Pinpoint the cell where the given text exists, returning its [x, y] midpoint coordinate. 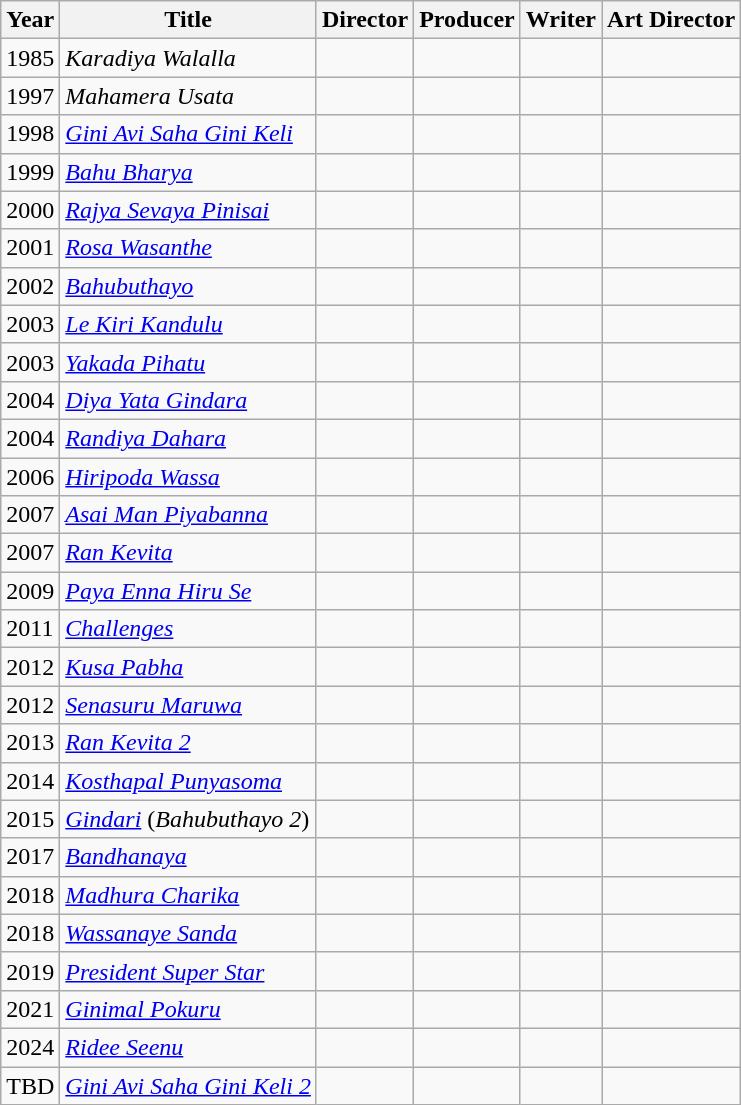
2000 [30, 210]
Senasuru Maruwa [188, 705]
Ginimal Pokuru [188, 1009]
Producer [468, 20]
Title [188, 20]
2024 [30, 1047]
Karadiya Walalla [188, 58]
2006 [30, 477]
Le Kiri Kandulu [188, 324]
Bahubuthayo [188, 286]
Writer [560, 20]
Madhura Charika [188, 895]
2017 [30, 857]
Hiripoda Wassa [188, 477]
Asai Man Piyabanna [188, 515]
Wassanaye Sanda [188, 933]
1998 [30, 134]
2015 [30, 819]
Kusa Pabha [188, 667]
Paya Enna Hiru Se [188, 591]
Diya Yata Gindara [188, 400]
1985 [30, 58]
2014 [30, 781]
2001 [30, 248]
2011 [30, 629]
President Super Star [188, 971]
Gini Avi Saha Gini Keli 2 [188, 1085]
Ran Kevita [188, 553]
Year [30, 20]
2019 [30, 971]
Ridee Seenu [188, 1047]
Gindari (Bahubuthayo 2) [188, 819]
2002 [30, 286]
Yakada Pihatu [188, 362]
Kosthapal Punyasoma [188, 781]
Director [364, 20]
Rosa Wasanthe [188, 248]
Bandhanaya [188, 857]
Rajya Sevaya Pinisai [188, 210]
Ran Kevita 2 [188, 743]
1997 [30, 96]
2009 [30, 591]
2021 [30, 1009]
TBD [30, 1085]
2013 [30, 743]
Mahamera Usata [188, 96]
Challenges [188, 629]
Randiya Dahara [188, 438]
1999 [30, 172]
Art Director [672, 20]
Bahu Bharya [188, 172]
Gini Avi Saha Gini Keli [188, 134]
